Output the [X, Y] coordinate of the center of the cell containing the given text.  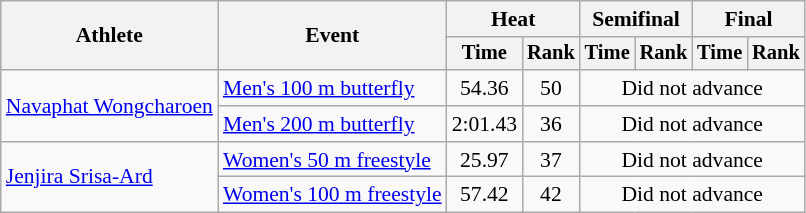
54.36 [484, 88]
Men's 100 m butterfly [332, 88]
2:01.43 [484, 124]
Men's 200 m butterfly [332, 124]
Jenjira Srisa-Ard [110, 178]
Event [332, 36]
Women's 100 m freestyle [332, 195]
36 [551, 124]
Semifinal [636, 19]
37 [551, 160]
Final [748, 19]
Navaphat Wongcharoen [110, 106]
Heat [514, 19]
Athlete [110, 36]
57.42 [484, 195]
Women's 50 m freestyle [332, 160]
25.97 [484, 160]
50 [551, 88]
42 [551, 195]
